Detect which cell encompasses the target text, then output its [X, Y] center coordinate. 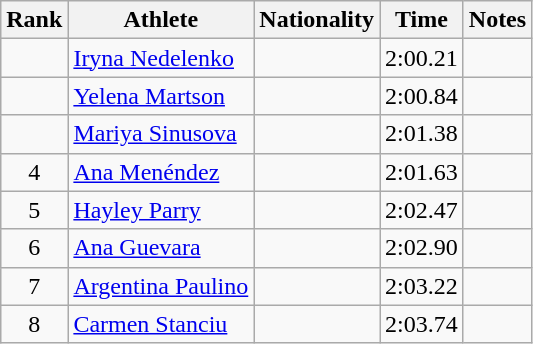
2:01.63 [422, 172]
4 [34, 172]
2:01.38 [422, 134]
5 [34, 210]
2:02.47 [422, 210]
Athlete [161, 20]
2:00.84 [422, 96]
Nationality [317, 20]
Rank [34, 20]
8 [34, 324]
2:00.21 [422, 58]
Argentina Paulino [161, 286]
Ana Menéndez [161, 172]
Yelena Martson [161, 96]
Hayley Parry [161, 210]
Ana Guevara [161, 248]
2:03.74 [422, 324]
Time [422, 20]
Notes [497, 20]
2:03.22 [422, 286]
6 [34, 248]
2:02.90 [422, 248]
7 [34, 286]
Iryna Nedelenko [161, 58]
Mariya Sinusova [161, 134]
Carmen Stanciu [161, 324]
